Return the (X, Y) coordinate for the center point of the cell that contains the specified text.  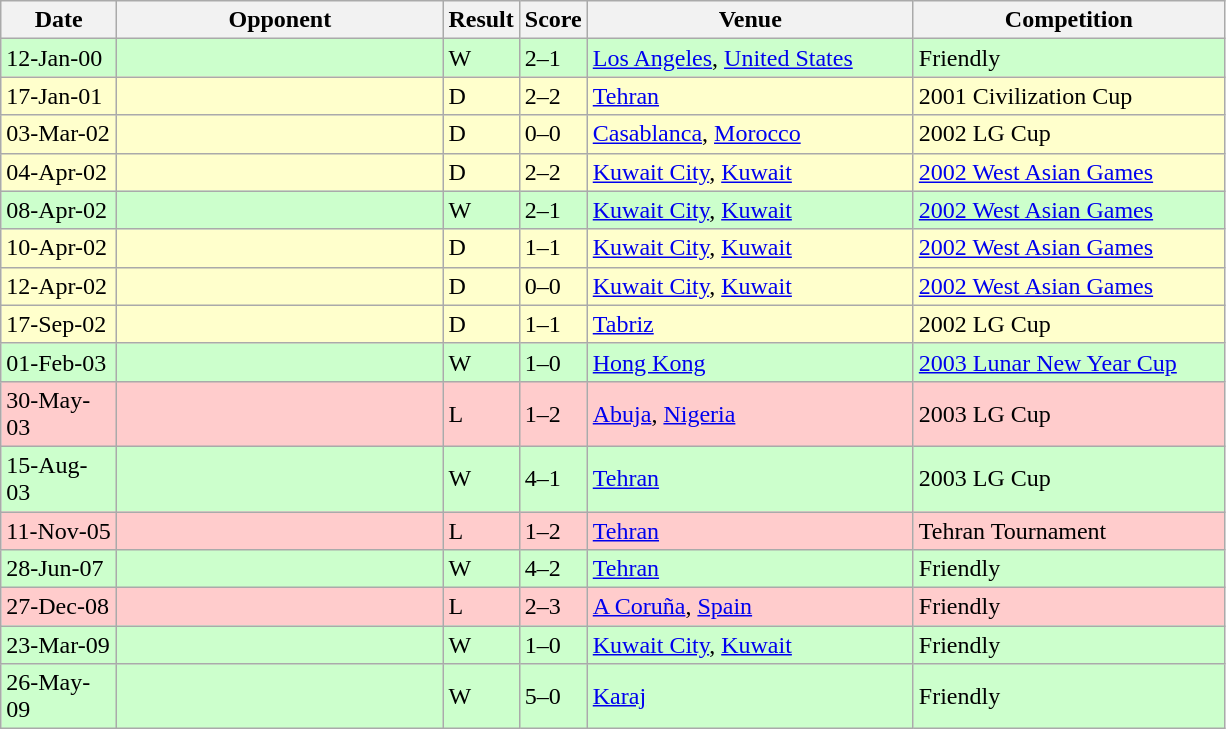
Hong Kong (750, 362)
4–1 (553, 478)
26-May-09 (59, 696)
Tehran Tournament (1068, 531)
12-Jan-00 (59, 58)
17-Jan-01 (59, 96)
Opponent (280, 20)
Casablanca, Morocco (750, 134)
Tabriz (750, 324)
30-May-03 (59, 414)
10-Apr-02 (59, 248)
27-Dec-08 (59, 607)
2–3 (553, 607)
5–0 (553, 696)
28-Jun-07 (59, 569)
Date (59, 20)
Los Angeles, United States (750, 58)
08-Apr-02 (59, 210)
A Coruña, Spain (750, 607)
01-Feb-03 (59, 362)
Result (481, 20)
Karaj (750, 696)
2003 Lunar New Year Cup (1068, 362)
Score (553, 20)
12-Apr-02 (59, 286)
Competition (1068, 20)
23-Mar-09 (59, 645)
04-Apr-02 (59, 172)
03-Mar-02 (59, 134)
Abuja, Nigeria (750, 414)
17-Sep-02 (59, 324)
11-Nov-05 (59, 531)
15-Aug-03 (59, 478)
2001 Civilization Cup (1068, 96)
4–2 (553, 569)
Venue (750, 20)
